Identify which cell holds the provided text, then report its [X, Y] central coordinate. 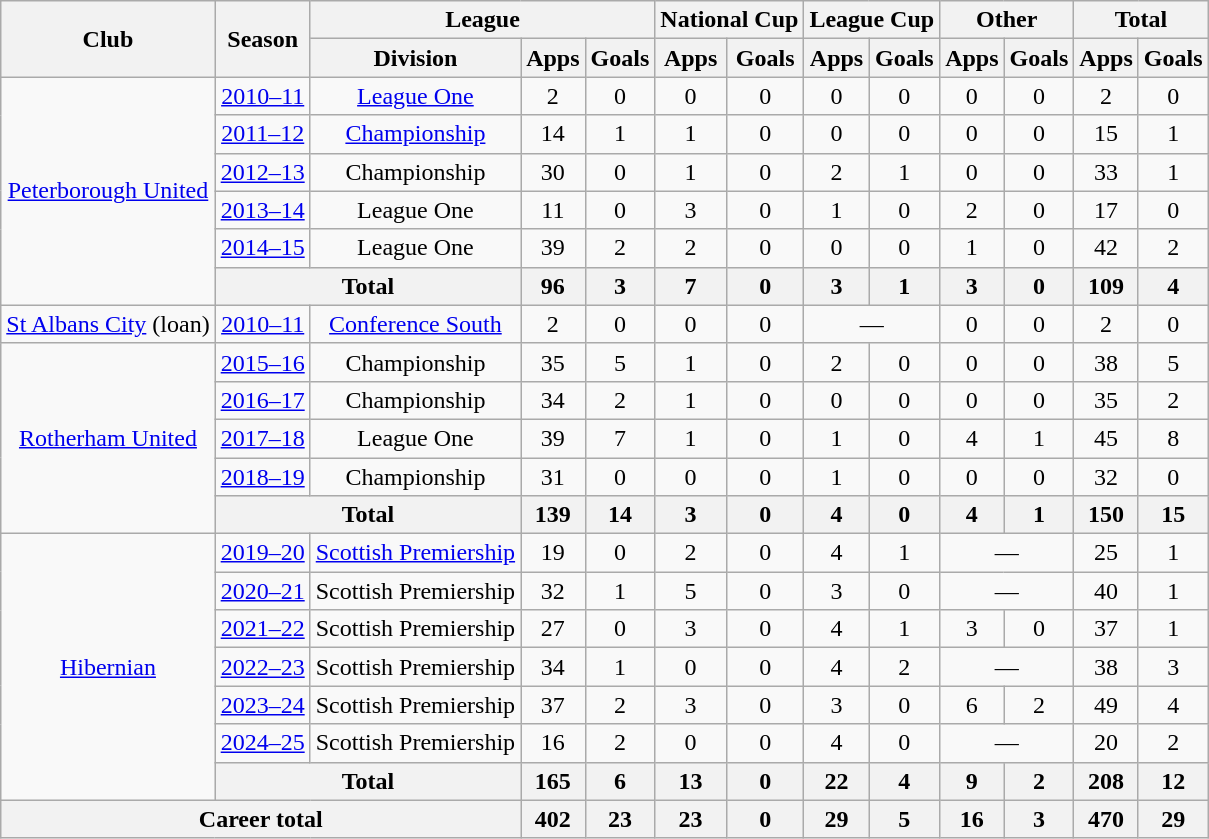
139 [553, 515]
2014–15 [262, 248]
8 [1173, 438]
96 [553, 286]
League Cup [872, 20]
22 [836, 781]
National Cup [730, 20]
150 [1106, 515]
2019–20 [262, 553]
2023–24 [262, 705]
109 [1106, 286]
402 [553, 819]
Career total [261, 819]
Conference South [415, 324]
12 [1173, 781]
2015–16 [262, 362]
2017–18 [262, 438]
25 [1106, 553]
49 [1106, 705]
Other [1007, 20]
2013–14 [262, 210]
Hibernian [108, 667]
League [482, 20]
470 [1106, 819]
31 [553, 477]
30 [553, 172]
11 [553, 210]
2021–22 [262, 629]
45 [1106, 438]
165 [553, 781]
9 [972, 781]
33 [1106, 172]
27 [553, 629]
2024–25 [262, 743]
Rotherham United [108, 438]
13 [691, 781]
40 [1106, 591]
Peterborough United [108, 191]
2020–21 [262, 591]
2018–19 [262, 477]
2011–12 [262, 134]
2016–17 [262, 400]
17 [1106, 210]
19 [553, 553]
2022–23 [262, 667]
42 [1106, 248]
Club [108, 39]
Season [262, 39]
20 [1106, 743]
Division [415, 58]
St Albans City (loan) [108, 324]
2012–13 [262, 172]
208 [1106, 781]
